For the text-containing cell, return its midpoint in (x, y) coordinate format. 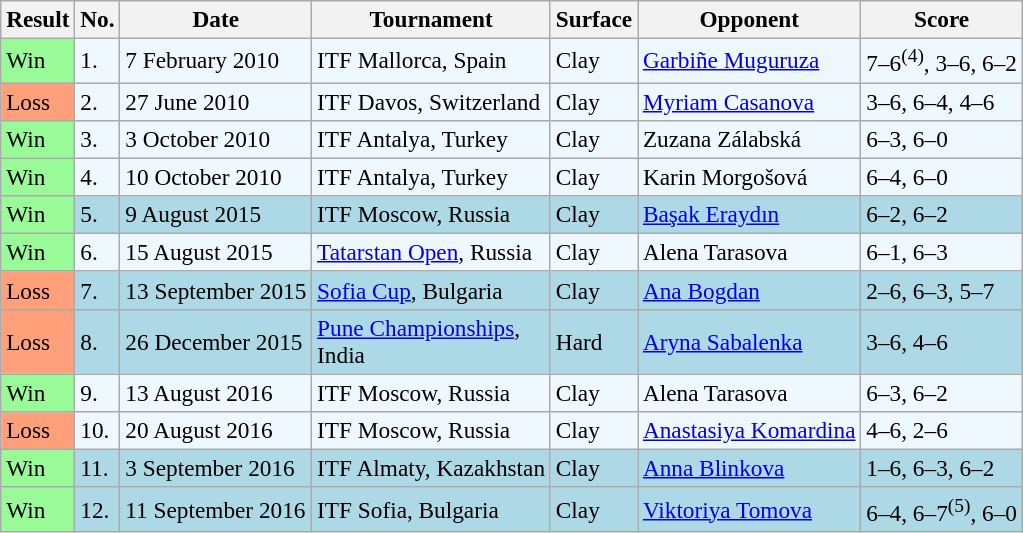
Garbiñe Muguruza (750, 60)
1. (98, 60)
20 August 2016 (216, 430)
4. (98, 177)
3. (98, 139)
ITF Sofia, Bulgaria (432, 509)
27 June 2010 (216, 101)
3 October 2010 (216, 139)
10 October 2010 (216, 177)
11 September 2016 (216, 509)
Anastasiya Komardina (750, 430)
2–6, 6–3, 5–7 (942, 290)
Tatarstan Open, Russia (432, 252)
26 December 2015 (216, 342)
2. (98, 101)
Aryna Sabalenka (750, 342)
6–4, 6–7(5), 6–0 (942, 509)
11. (98, 468)
6–4, 6–0 (942, 177)
12. (98, 509)
ITF Davos, Switzerland (432, 101)
Başak Eraydın (750, 214)
6–3, 6–2 (942, 393)
9 August 2015 (216, 214)
Opponent (750, 19)
Score (942, 19)
15 August 2015 (216, 252)
7 February 2010 (216, 60)
3–6, 4–6 (942, 342)
7. (98, 290)
3–6, 6–4, 4–6 (942, 101)
13 September 2015 (216, 290)
Date (216, 19)
6–1, 6–3 (942, 252)
9. (98, 393)
Sofia Cup, Bulgaria (432, 290)
13 August 2016 (216, 393)
6–3, 6–0 (942, 139)
8. (98, 342)
Surface (594, 19)
Ana Bogdan (750, 290)
Result (38, 19)
Pune Championships, India (432, 342)
ITF Almaty, Kazakhstan (432, 468)
4–6, 2–6 (942, 430)
6–2, 6–2 (942, 214)
No. (98, 19)
ITF Mallorca, Spain (432, 60)
Anna Blinkova (750, 468)
5. (98, 214)
Viktoriya Tomova (750, 509)
Hard (594, 342)
6. (98, 252)
Karin Morgošová (750, 177)
Myriam Casanova (750, 101)
3 September 2016 (216, 468)
10. (98, 430)
7–6(4), 3–6, 6–2 (942, 60)
1–6, 6–3, 6–2 (942, 468)
Zuzana Zálabská (750, 139)
Tournament (432, 19)
